Output the (x, y) coordinate of the center of the cell containing the given text.  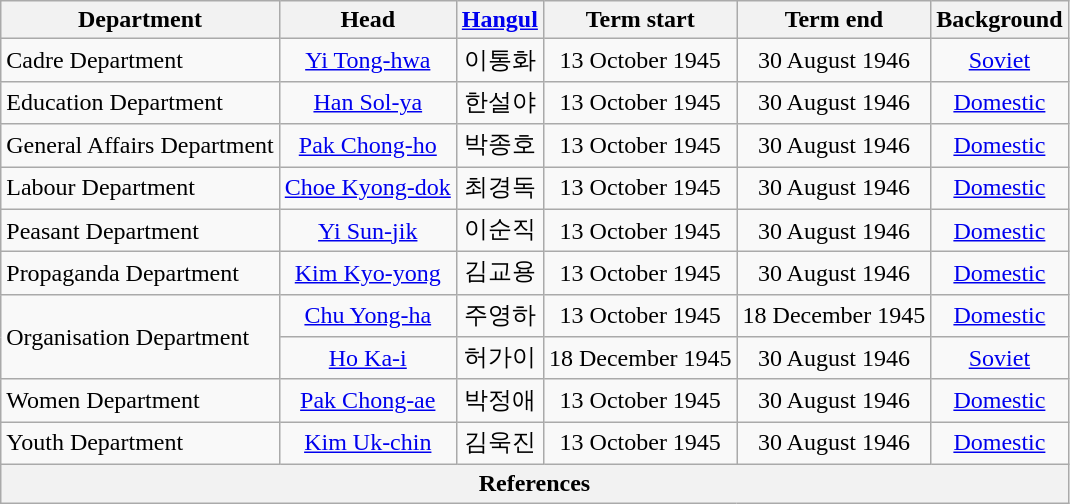
김교용 (500, 274)
Han Sol-ya (368, 102)
Pak Chong-ae (368, 400)
Term end (834, 20)
Hangul (500, 20)
주영하 (500, 316)
한설야 (500, 102)
Youth Department (140, 444)
이순직 (500, 230)
박정애 (500, 400)
Ho Ka-i (368, 358)
Kim Kyo-yong (368, 274)
Department (140, 20)
Organisation Department (140, 336)
Propaganda Department (140, 274)
Labour Department (140, 188)
Kim Uk-chin (368, 444)
Chu Yong-ha (368, 316)
이통화 (500, 60)
Head (368, 20)
허가이 (500, 358)
Background (1000, 20)
김욱진 (500, 444)
References (534, 483)
Yi Tong-hwa (368, 60)
최경독 (500, 188)
Cadre Department (140, 60)
박종호 (500, 146)
Pak Chong-ho (368, 146)
Education Department (140, 102)
General Affairs Department (140, 146)
Choe Kyong-dok (368, 188)
Yi Sun-jik (368, 230)
Women Department (140, 400)
Term start (640, 20)
Peasant Department (140, 230)
